Scan for the cell matching the given text and deliver its (x, y) coordinate at center. 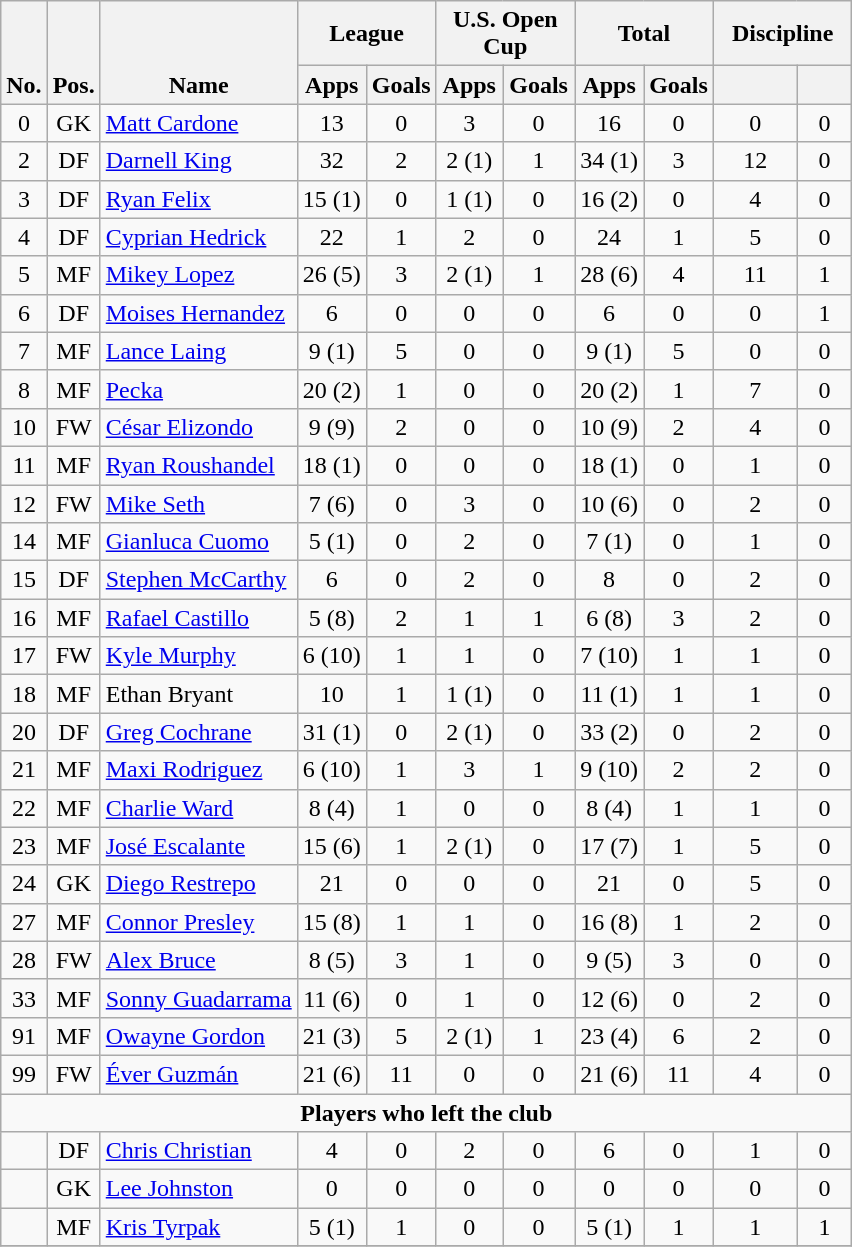
Stephen McCarthy (198, 580)
33 (24, 998)
15 (1) (332, 199)
Connor Presley (198, 922)
26 (5) (332, 275)
Kyle Murphy (198, 656)
Matt Cardone (198, 123)
21 (3) (332, 1036)
33 (2) (610, 732)
Éver Guzmán (198, 1074)
6 (8) (610, 618)
Moises Hernandez (198, 313)
Darnell King (198, 161)
José Escalante (198, 846)
10 (6) (610, 503)
7 (10) (610, 656)
César Elizondo (198, 427)
Ethan Bryant (198, 694)
Lance Laing (198, 351)
9 (5) (610, 960)
11 (6) (332, 998)
Discipline (782, 34)
10 (9) (610, 427)
13 (332, 123)
16 (8) (610, 922)
9 (9) (332, 427)
Ryan Roushandel (198, 465)
7 (6) (332, 503)
No. (24, 52)
U.S. Open Cup (506, 34)
17 (7) (610, 846)
99 (24, 1074)
15 (6) (332, 846)
17 (24, 656)
Mikey Lopez (198, 275)
23 (24, 846)
Rafael Castillo (198, 618)
34 (1) (610, 161)
Greg Cochrane (198, 732)
Sonny Guadarrama (198, 998)
Mike Seth (198, 503)
Lee Johnston (198, 1189)
7 (1) (610, 542)
31 (1) (332, 732)
Pos. (74, 52)
14 (24, 542)
32 (332, 161)
Alex Bruce (198, 960)
Pecka (198, 389)
12 (6) (610, 998)
Charlie Ward (198, 808)
Ryan Felix (198, 199)
27 (24, 922)
16 (2) (610, 199)
Owayne Gordon (198, 1036)
15 (8) (332, 922)
League (366, 34)
5 (8) (332, 618)
28 (6) (610, 275)
8 (5) (332, 960)
Kris Tyrpak (198, 1227)
Players who left the club (426, 1113)
23 (4) (610, 1036)
Total (644, 34)
Chris Christian (198, 1151)
9 (10) (610, 770)
20 (24, 732)
Cyprian Hedrick (198, 237)
11 (1) (610, 694)
Gianluca Cuomo (198, 542)
28 (24, 960)
Name (198, 52)
18 (24, 694)
15 (24, 580)
Maxi Rodriguez (198, 770)
91 (24, 1036)
Diego Restrepo (198, 884)
